Determine the [X, Y] coordinate at the center of the cell enclosing the given text.  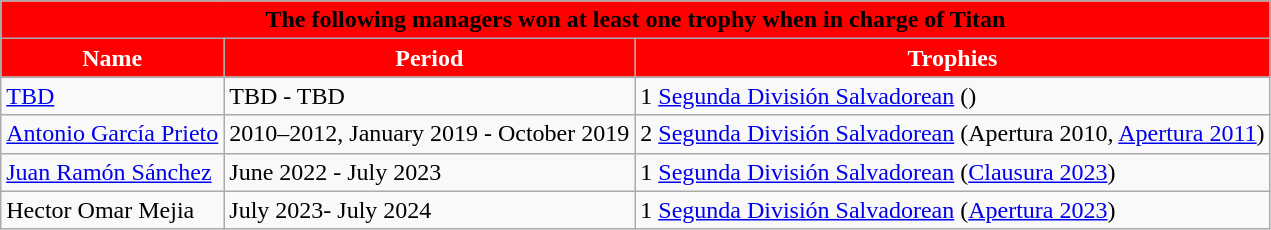
2010–2012, January 2019 - October 2019 [430, 134]
Name [112, 58]
TBD [112, 96]
1 Segunda División Salvadorean (Clausura 2023) [952, 172]
Trophies [952, 58]
July 2023- July 2024 [430, 210]
Juan Ramón Sánchez [112, 172]
June 2022 - July 2023 [430, 172]
2 Segunda División Salvadorean (Apertura 2010, Apertura 2011) [952, 134]
1 Segunda División Salvadorean () [952, 96]
TBD - TBD [430, 96]
Antonio García Prieto [112, 134]
The following managers won at least one trophy when in charge of Titan [636, 20]
Hector Omar Mejia [112, 210]
Period [430, 58]
1 Segunda División Salvadorean (Apertura 2023) [952, 210]
